Search for the cell housing the specified text and yield its [X, Y] center coordinate. 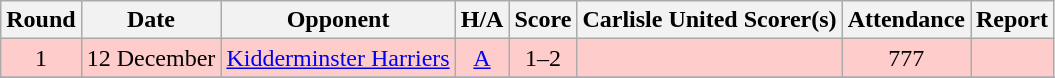
Report [1012, 20]
Round [41, 20]
A [482, 58]
Score [543, 20]
Date [151, 20]
Attendance [906, 20]
Opponent [338, 20]
H/A [482, 20]
777 [906, 58]
1 [41, 58]
Kidderminster Harriers [338, 58]
1–2 [543, 58]
12 December [151, 58]
Carlisle United Scorer(s) [710, 20]
